Return [x, y] of the center of cell containing provided text 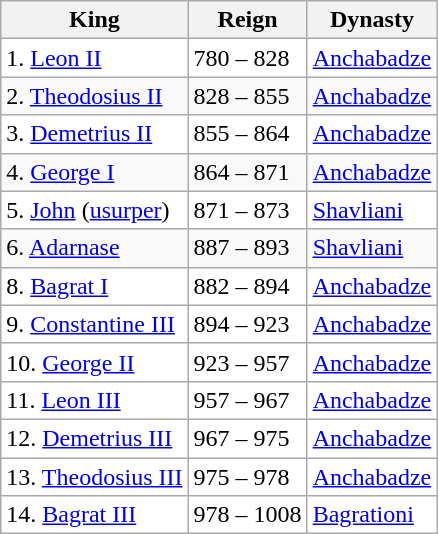
975 – 978 [248, 477]
887 – 893 [248, 248]
957 – 967 [248, 400]
894 – 923 [248, 324]
2. Theodosius II [94, 96]
Reign [248, 20]
864 – 871 [248, 172]
828 – 855 [248, 96]
780 – 828 [248, 58]
King [94, 20]
9. Constantine III [94, 324]
Dynasty [372, 20]
10. George II [94, 362]
13. Theodosius III [94, 477]
923 – 957 [248, 362]
3. Demetrius II [94, 134]
11. Leon III [94, 400]
14. Bagrat III [94, 515]
1. Leon II [94, 58]
871 – 873 [248, 210]
12. Demetrius III [94, 438]
Bagrationi [372, 515]
4. George I [94, 172]
8. Bagrat I [94, 286]
6. Adarnase [94, 248]
978 – 1008 [248, 515]
855 – 864 [248, 134]
967 – 975 [248, 438]
882 – 894 [248, 286]
5. John (usurper) [94, 210]
